Search for the cell housing the specified text and yield its [x, y] center coordinate. 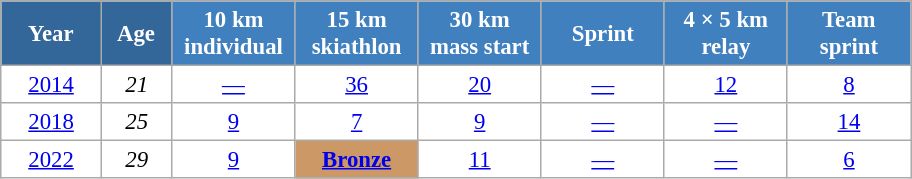
8 [848, 85]
6 [848, 160]
20 [480, 85]
4 × 5 km relay [726, 34]
25 [136, 122]
Sprint [602, 34]
15 km skiathlon [356, 34]
7 [356, 122]
29 [136, 160]
12 [726, 85]
30 km mass start [480, 34]
14 [848, 122]
10 km individual [234, 34]
Age [136, 34]
11 [480, 160]
Bronze [356, 160]
2022 [52, 160]
21 [136, 85]
2014 [52, 85]
Year [52, 34]
36 [356, 85]
Team sprint [848, 34]
2018 [52, 122]
